Pinpoint the cell where the given text exists, returning its [X, Y] midpoint coordinate. 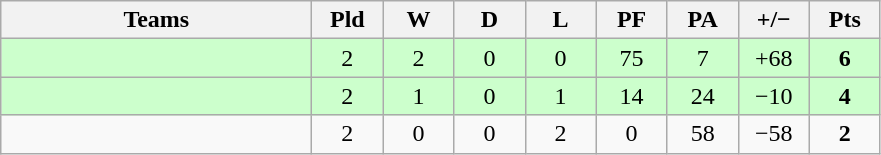
7 [702, 58]
PA [702, 20]
Pld [348, 20]
−10 [774, 96]
PF [632, 20]
75 [632, 58]
L [560, 20]
W [418, 20]
4 [844, 96]
Teams [156, 20]
58 [702, 134]
−58 [774, 134]
D [490, 20]
24 [702, 96]
+68 [774, 58]
Pts [844, 20]
+/− [774, 20]
6 [844, 58]
14 [632, 96]
